From the cell containing the given text, extract its center point as (x, y) coordinate. 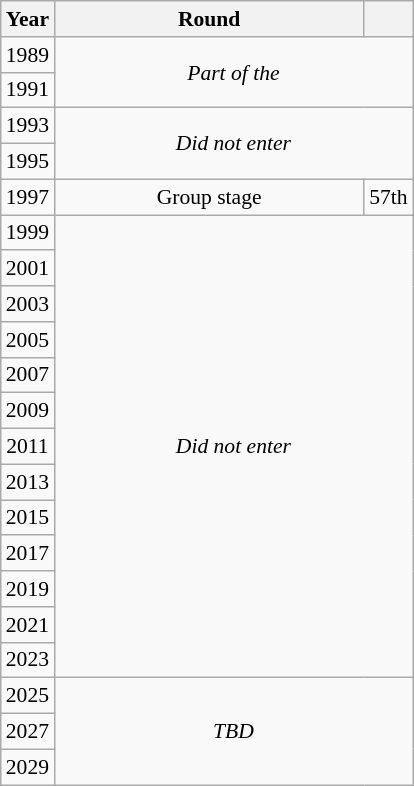
1991 (28, 90)
2013 (28, 482)
1995 (28, 162)
2029 (28, 767)
Group stage (209, 197)
2019 (28, 589)
2005 (28, 340)
1989 (28, 55)
2007 (28, 375)
2027 (28, 732)
Year (28, 19)
TBD (234, 732)
2003 (28, 304)
2025 (28, 696)
2023 (28, 660)
2021 (28, 625)
2011 (28, 447)
2015 (28, 518)
Part of the (234, 72)
2017 (28, 554)
1993 (28, 126)
2009 (28, 411)
Round (209, 19)
1999 (28, 233)
1997 (28, 197)
57th (388, 197)
2001 (28, 269)
